Scan for the cell matching the given text and deliver its [X, Y] coordinate at center. 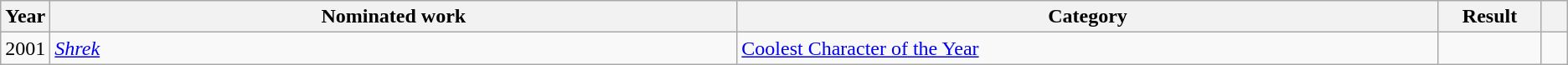
Year [25, 17]
Coolest Character of the Year [1087, 48]
Category [1087, 17]
Result [1489, 17]
Nominated work [394, 17]
2001 [25, 48]
Shrek [394, 48]
